Output the [X, Y] coordinate of the center of the cell containing the given text.  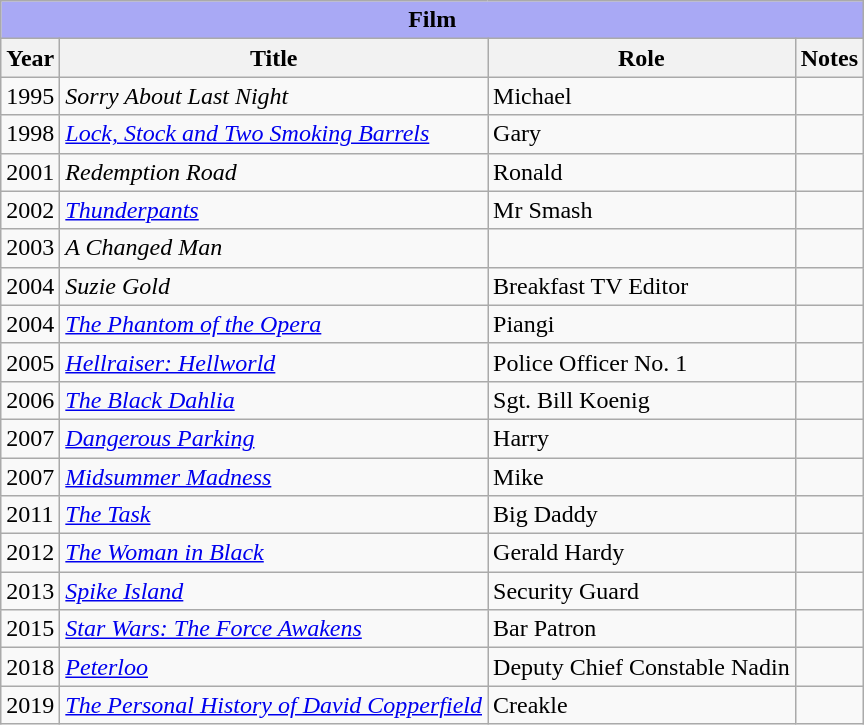
1998 [30, 134]
2001 [30, 172]
2019 [30, 705]
Title [274, 58]
Ronald [642, 172]
2015 [30, 629]
Midsummer Madness [274, 477]
2006 [30, 400]
The Woman in Black [274, 553]
Deputy Chief Constable Nadin [642, 667]
Mr Smash [642, 210]
1995 [30, 96]
Breakfast TV Editor [642, 286]
2013 [30, 591]
Bar Patron [642, 629]
Lock, Stock and Two Smoking Barrels [274, 134]
2005 [30, 362]
Security Guard [642, 591]
Star Wars: The Force Awakens [274, 629]
Piangi [642, 324]
Dangerous Parking [274, 438]
Peterloo [274, 667]
Thunderpants [274, 210]
Police Officer No. 1 [642, 362]
Hellraiser: Hellworld [274, 362]
2012 [30, 553]
The Task [274, 515]
Sgt. Bill Koenig [642, 400]
The Phantom of the Opera [274, 324]
2011 [30, 515]
Sorry About Last Night [274, 96]
2002 [30, 210]
Gary [642, 134]
The Personal History of David Copperfield [274, 705]
Gerald Hardy [642, 553]
The Black Dahlia [274, 400]
Suzie Gold [274, 286]
Notes [829, 58]
A Changed Man [274, 248]
2003 [30, 248]
Mike [642, 477]
Spike Island [274, 591]
2018 [30, 667]
Big Daddy [642, 515]
Harry [642, 438]
Michael [642, 96]
Film [432, 20]
Redemption Road [274, 172]
Creakle [642, 705]
Role [642, 58]
Year [30, 58]
